Locate the cell with the specified text and output its [X, Y] center coordinate. 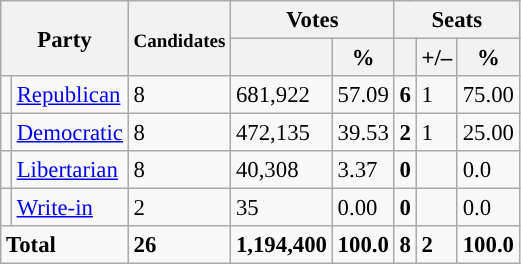
+/– [436, 58]
0.00 [363, 208]
Republican [70, 95]
25.00 [488, 133]
75.00 [488, 95]
681,922 [282, 95]
Libertarian [70, 170]
472,135 [282, 133]
Party [64, 38]
Democratic [70, 133]
26 [179, 245]
35 [282, 208]
6 [405, 95]
Candidates [179, 38]
40,308 [282, 170]
Votes [313, 20]
3.37 [363, 170]
Total [64, 245]
Write-in [70, 208]
57.09 [363, 95]
39.53 [363, 133]
1,194,400 [282, 245]
Seats [456, 20]
